Output the (X, Y) coordinate of the center of the cell containing the given text.  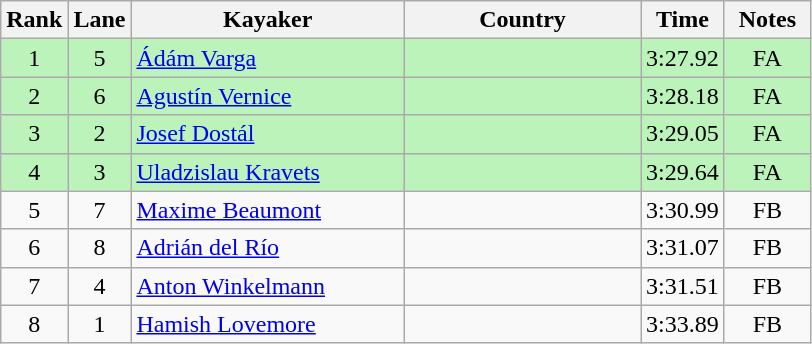
Time (683, 20)
3:33.89 (683, 324)
3:31.07 (683, 248)
Josef Dostál (268, 134)
Notes (767, 20)
3:27.92 (683, 58)
Country (522, 20)
3:29.05 (683, 134)
3:31.51 (683, 286)
Uladzislau Kravets (268, 172)
Agustín Vernice (268, 96)
Adrián del Río (268, 248)
Hamish Lovemore (268, 324)
3:29.64 (683, 172)
Rank (34, 20)
Anton Winkelmann (268, 286)
3:28.18 (683, 96)
Maxime Beaumont (268, 210)
Ádám Varga (268, 58)
Kayaker (268, 20)
Lane (100, 20)
3:30.99 (683, 210)
